Search for the cell housing the specified text and yield its [x, y] center coordinate. 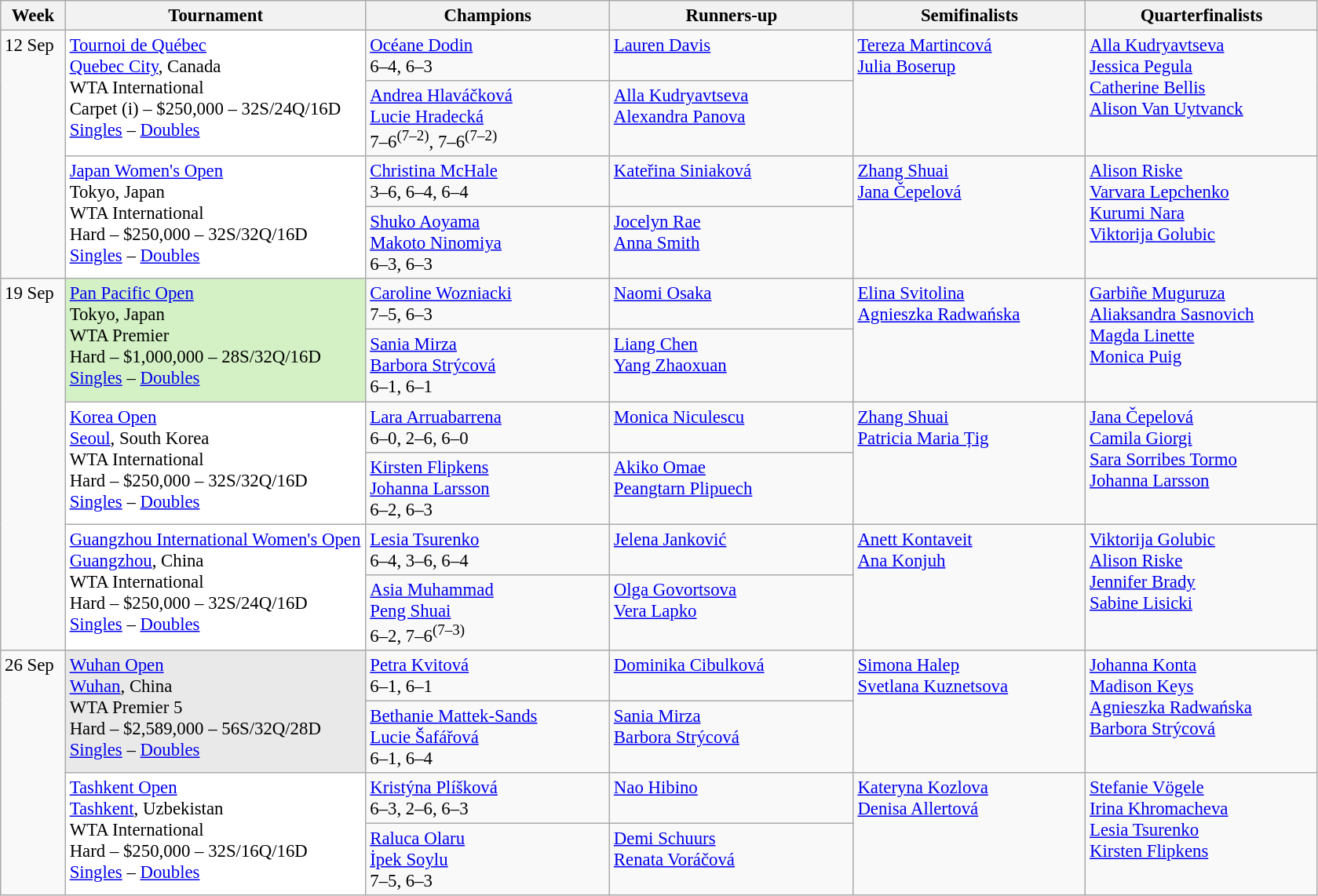
12 Sep [33, 155]
Tereza Martincová Julia Boserup [969, 94]
Champions [488, 16]
Zhang Shuai Patricia Maria Țig [969, 463]
Lesia Tsurenko6–4, 3–6, 6–4 [488, 549]
Demi Schuurs Renata Voráčová [732, 859]
Jelena Janković [732, 549]
Pan Pacific Open Tokyo, JapanWTA PremierHard – $1,000,000 – 28S/32Q/16DSingles – Doubles [215, 341]
Jocelyn Rae Anna Smith [732, 243]
Andrea Hlaváčková Lucie Hradecká7–6(7–2), 7–6(7–2) [488, 118]
Korea Open Seoul, South KoreaWTA InternationalHard – $250,000 – 32S/32Q/16DSingles – Doubles [215, 463]
Caroline Wozniacki7–5, 6–3 [488, 304]
Kristýna Plíšková6–3, 2–6, 6–3 [488, 799]
Runners-up [732, 16]
Sania Mirza Barbora Strýcová [732, 737]
Lauren Davis [732, 56]
Dominika Cibulková [732, 676]
Monica Niculescu [732, 427]
26 Sep [33, 773]
Christina McHale3–6, 6–4, 6–4 [488, 182]
Viktorija Golubic Alison Riske Jennifer Brady Sabine Lisicki [1202, 587]
Wuhan Open Wuhan, ChinaWTA Premier 5Hard – $2,589,000 – 56S/32Q/28DSingles – Doubles [215, 712]
Raluca Olaru İpek Soylu 7–5, 6–3 [488, 859]
Naomi Osaka [732, 304]
Bethanie Mattek-Sands Lucie Šafářová 6–1, 6–4 [488, 737]
Liang Chen Yang Zhaoxuan [732, 366]
Kateřina Siniaková [732, 182]
Olga Govortsova Vera Lapko [732, 612]
Johanna Konta Madison Keys Agnieszka Radwańska Barbora Strýcová [1202, 712]
Semifinalists [969, 16]
Akiko Omae Peangtarn Plipuech [732, 488]
Simona Halep Svetlana Kuznetsova [969, 712]
Alla Kudryavtseva Jessica Pegula Catherine Bellis Alison Van Uytvanck [1202, 94]
Kateryna Kozlova Denisa Allertová [969, 834]
Alison Riske Varvara Lepchenko Kurumi Nara Viktorija Golubic [1202, 217]
Zhang Shuai Jana Čepelová [969, 217]
Tournament [215, 16]
Alla Kudryavtseva Alexandra Panova [732, 118]
Kirsten Flipkens Johanna Larsson6–2, 6–3 [488, 488]
Guangzhou International Women's Open Guangzhou, ChinaWTA InternationalHard – $250,000 – 32S/24Q/16DSingles – Doubles [215, 587]
Asia Muhammad Peng Shuai6–2, 7–6(7–3) [488, 612]
Jana Čepelová Camila Giorgi Sara Sorribes Tormo Johanna Larsson [1202, 463]
Anett Kontaveit Ana Konjuh [969, 587]
Tournoi de Québec Quebec City, CanadaWTA InternationalCarpet (i) – $250,000 – 32S/24Q/16DSingles – Doubles [215, 94]
Week [33, 16]
Sania Mirza Barbora Strýcová6–1, 6–1 [488, 366]
Shuko Aoyama Makoto Ninomiya6–3, 6–3 [488, 243]
Japan Women's Open Tokyo, JapanWTA InternationalHard – $250,000 – 32S/32Q/16DSingles – Doubles [215, 217]
19 Sep [33, 464]
Elina Svitolina Agnieszka Radwańska [969, 341]
Garbiñe Muguruza Aliaksandra Sasnovich Magda Linette Monica Puig [1202, 341]
Quarterfinalists [1202, 16]
Tashkent Open Tashkent, UzbekistanWTA InternationalHard – $250,000 – 32S/16Q/16DSingles – Doubles [215, 834]
Nao Hibino [732, 799]
Stefanie Vögele Irina Khromacheva Lesia Tsurenko Kirsten Flipkens [1202, 834]
Petra Kvitová6–1, 6–1 [488, 676]
Océane Dodin 6–4, 6–3 [488, 56]
Lara Arruabarrena6–0, 2–6, 6–0 [488, 427]
